For the text-containing cell, return its midpoint in [x, y] coordinate format. 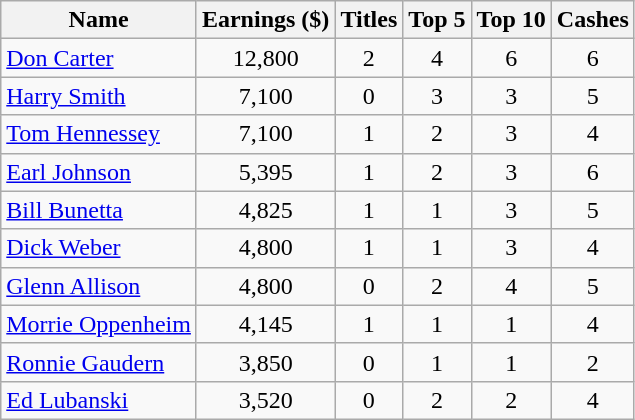
Bill Bunetta [99, 210]
12,800 [265, 58]
Dick Weber [99, 248]
Don Carter [99, 58]
Earnings ($) [265, 20]
4,145 [265, 324]
Name [99, 20]
Morrie Oppenheim [99, 324]
Harry Smith [99, 96]
Glenn Allison [99, 286]
Earl Johnson [99, 172]
Cashes [592, 20]
3,850 [265, 362]
Ronnie Gaudern [99, 362]
5,395 [265, 172]
3,520 [265, 400]
Titles [369, 20]
Tom Hennessey [99, 134]
4,825 [265, 210]
Top 5 [437, 20]
Ed Lubanski [99, 400]
Top 10 [511, 20]
